Provide the (x, y) coordinate of the cell's center where the given text is located.  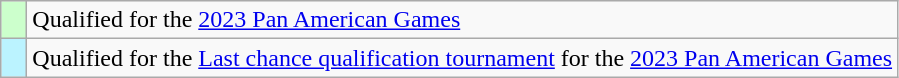
Qualified for the Last chance qualification tournament for the 2023 Pan American Games (462, 58)
Qualified for the 2023 Pan American Games (462, 20)
